Scan for the cell matching the given text and deliver its [x, y] coordinate at center. 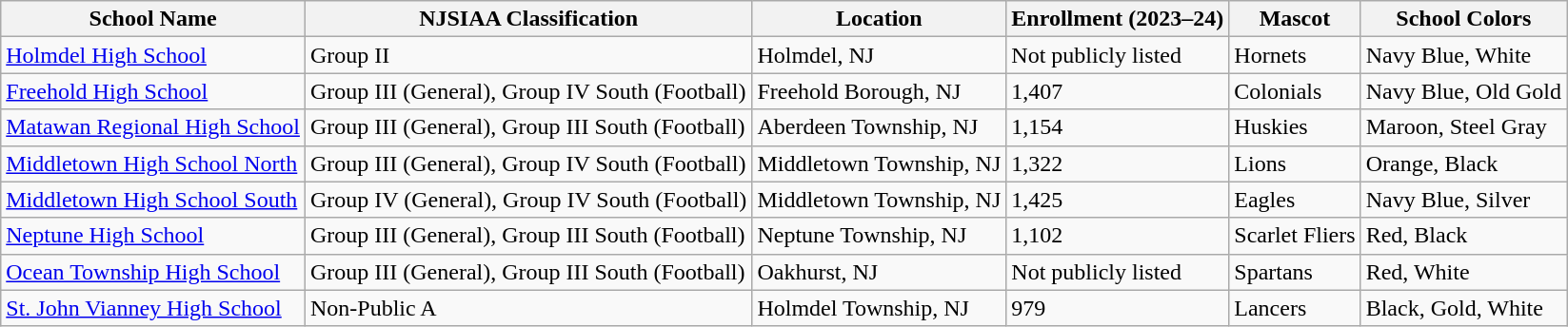
Middletown High School South [153, 200]
Enrollment (2023–24) [1118, 19]
Navy Blue, White [1463, 55]
1,407 [1118, 91]
Holmdel High School [153, 55]
Group IV (General), Group IV South (Football) [527, 200]
Location [880, 19]
Holmdel Township, NJ [880, 308]
Freehold Borough, NJ [880, 91]
NJSIAA Classification [527, 19]
Aberdeen Township, NJ [880, 127]
Black, Gold, White [1463, 308]
Eagles [1295, 200]
1,322 [1118, 163]
Mascot [1295, 19]
Non-Public A [527, 308]
Lancers [1295, 308]
Ocean Township High School [153, 272]
Oakhurst, NJ [880, 272]
Holmdel, NJ [880, 55]
St. John Vianney High School [153, 308]
Orange, Black [1463, 163]
Neptune Township, NJ [880, 236]
1,102 [1118, 236]
Neptune High School [153, 236]
Navy Blue, Old Gold [1463, 91]
School Colors [1463, 19]
Matawan Regional High School [153, 127]
1,425 [1118, 200]
Red, White [1463, 272]
Freehold High School [153, 91]
Scarlet Fliers [1295, 236]
Navy Blue, Silver [1463, 200]
Spartans [1295, 272]
Colonials [1295, 91]
Maroon, Steel Gray [1463, 127]
School Name [153, 19]
979 [1118, 308]
Group II [527, 55]
Huskies [1295, 127]
Hornets [1295, 55]
1,154 [1118, 127]
Lions [1295, 163]
Red, Black [1463, 236]
Middletown High School North [153, 163]
